From the cell containing the given text, extract its center point as [X, Y] coordinate. 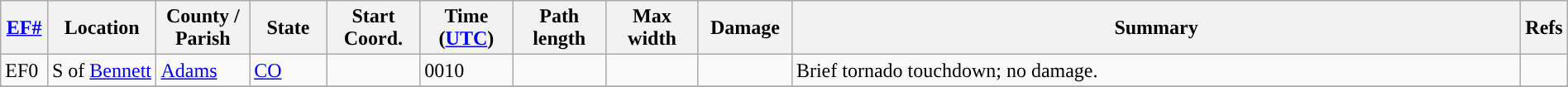
Max width [652, 28]
State [289, 28]
Adams [203, 70]
Brief tornado touchdown; no damage. [1156, 70]
Summary [1156, 28]
Path length [559, 28]
EF# [25, 28]
S of Bennett [102, 70]
Damage [744, 28]
CO [289, 70]
Location [102, 28]
Start Coord. [374, 28]
Refs [1544, 28]
EF0 [25, 70]
Time (UTC) [466, 28]
County / Parish [203, 28]
0010 [466, 70]
